For the text-containing cell, return its midpoint in [x, y] coordinate format. 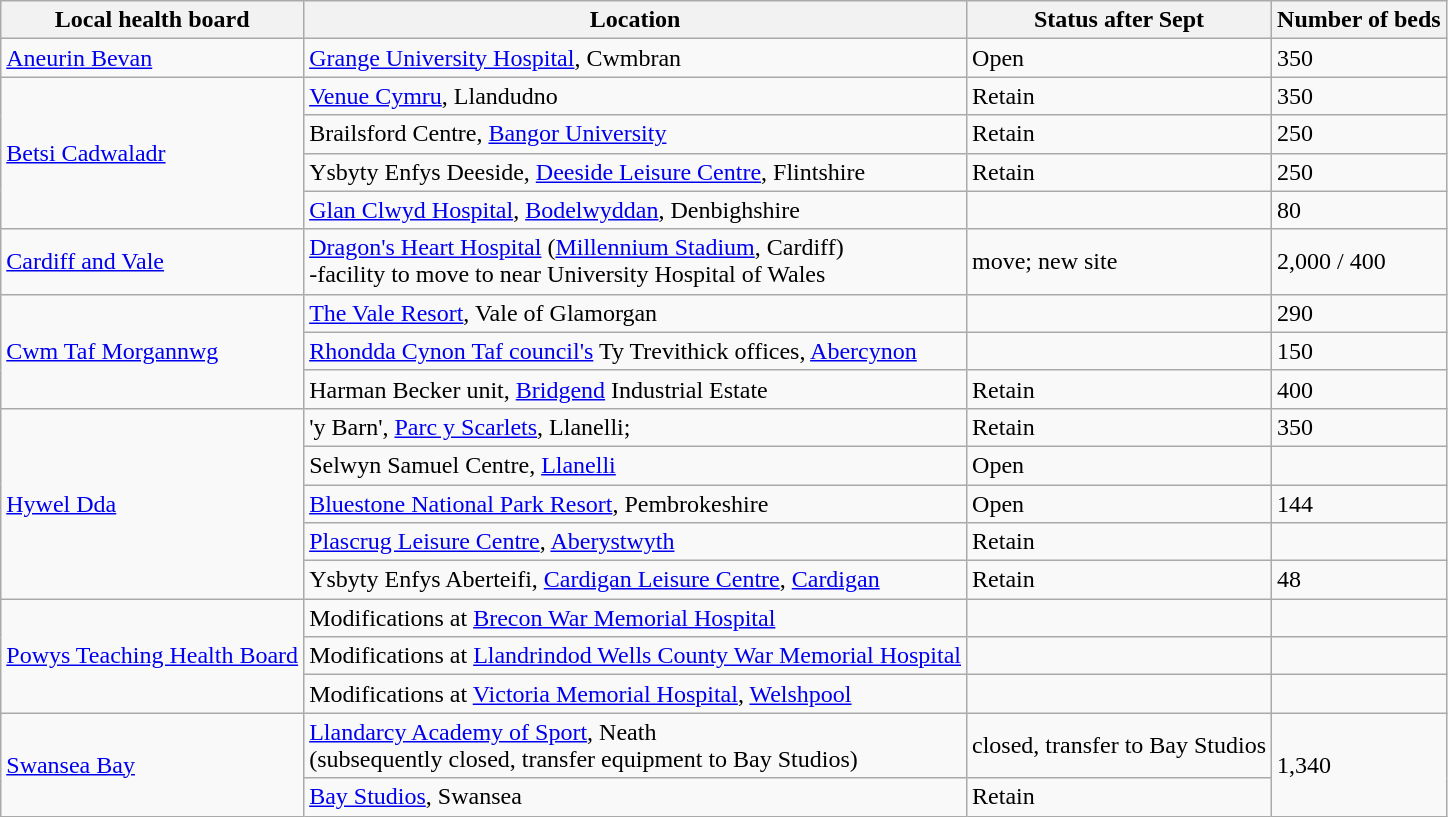
Cwm Taf Morgannwg [152, 351]
Modifications at Llandrindod Wells County War Memorial Hospital [636, 656]
400 [1360, 389]
Ysbyty Enfys Aberteifi, Cardigan Leisure Centre, Cardigan [636, 580]
move; new site [1120, 262]
Cardiff and Vale [152, 262]
290 [1360, 313]
Brailsford Centre, Bangor University [636, 134]
Betsi Cadwaladr [152, 153]
'y Barn', Parc y Scarlets, Llanelli; [636, 427]
2,000 / 400 [1360, 262]
Llandarcy Academy of Sport, Neath (subsequently closed, transfer equipment to Bay Studios) [636, 746]
Number of beds [1360, 20]
150 [1360, 351]
80 [1360, 210]
Modifications at Brecon War Memorial Hospital [636, 618]
Ysbyty Enfys Deeside, Deeside Leisure Centre, Flintshire [636, 172]
Bay Studios, Swansea [636, 797]
Glan Clwyd Hospital, Bodelwyddan, Denbighshire [636, 210]
Plascrug Leisure Centre, Aberystwyth [636, 542]
48 [1360, 580]
The Vale Resort, Vale of Glamorgan [636, 313]
1,340 [1360, 764]
Swansea Bay [152, 764]
Location [636, 20]
Modifications at Victoria Memorial Hospital, Welshpool [636, 694]
Hywel Dda [152, 503]
144 [1360, 503]
Grange University Hospital, Cwmbran [636, 58]
Status after Sept [1120, 20]
Dragon's Heart Hospital (Millennium Stadium, Cardiff) -facility to move to near University Hospital of Wales [636, 262]
Selwyn Samuel Centre, Llanelli [636, 465]
Aneurin Bevan [152, 58]
Harman Becker unit, Bridgend Industrial Estate [636, 389]
Bluestone National Park Resort, Pembrokeshire [636, 503]
Local health board [152, 20]
Venue Cymru, Llandudno [636, 96]
Rhondda Cynon Taf council's Ty Trevithick offices, Abercynon [636, 351]
Powys Teaching Health Board [152, 656]
closed, transfer to Bay Studios [1120, 746]
